Identify which cell holds the provided text, then report its (X, Y) central coordinate. 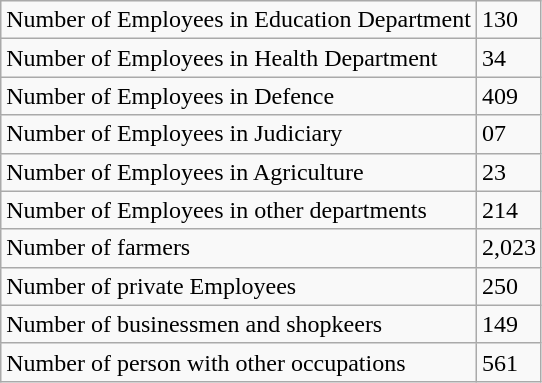
561 (508, 362)
Number of businessmen and shopkeers (239, 324)
Number of Employees in Judiciary (239, 134)
2,023 (508, 248)
250 (508, 286)
Number of Employees in Health Department (239, 58)
Number of Employees in other departments (239, 210)
23 (508, 172)
34 (508, 58)
149 (508, 324)
214 (508, 210)
Number of farmers (239, 248)
130 (508, 20)
Number of Employees in Education Department (239, 20)
07 (508, 134)
Number of Employees in Defence (239, 96)
Number of person with other occupations (239, 362)
409 (508, 96)
Number of private Employees (239, 286)
Number of Employees in Agriculture (239, 172)
